Return (x, y) of the center of cell containing provided text 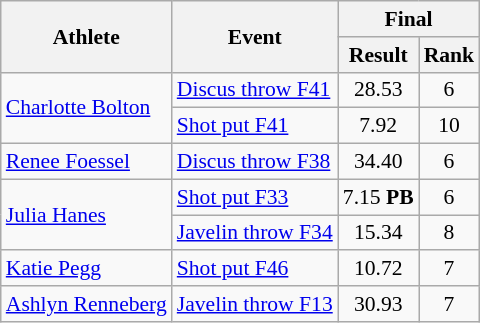
Katie Pegg (86, 269)
Shot put F41 (255, 126)
28.53 (378, 90)
34.40 (378, 162)
Discus throw F41 (255, 90)
Javelin throw F34 (255, 233)
Discus throw F38 (255, 162)
30.93 (378, 304)
Javelin throw F13 (255, 304)
Shot put F33 (255, 197)
Event (255, 36)
Athlete (86, 36)
10.72 (378, 269)
Result (378, 55)
8 (450, 233)
Charlotte Bolton (86, 108)
Shot put F46 (255, 269)
Rank (450, 55)
10 (450, 126)
Julia Hanes (86, 214)
7.92 (378, 126)
Final (408, 19)
7.15 PB (378, 197)
Ashlyn Renneberg (86, 304)
15.34 (378, 233)
Renee Foessel (86, 162)
